Return the (x, y) coordinate for the center point of the cell that contains the specified text.  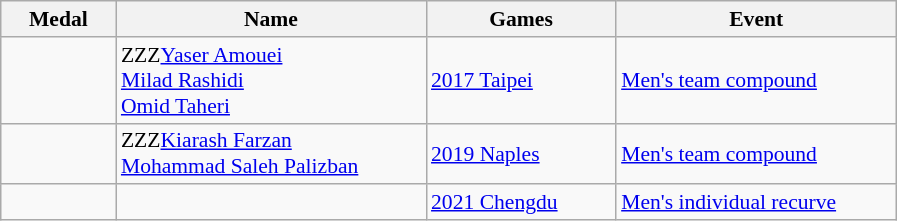
ZZZYaser AmoueiMilad RashidiOmid Taheri (271, 80)
Medal (58, 19)
2019 Naples (521, 154)
Men's individual recurve (756, 203)
ZZZKiarash FarzanMohammad Saleh Palizban (271, 154)
Name (271, 19)
Event (756, 19)
Games (521, 19)
2017 Taipei (521, 80)
2021 Chengdu (521, 203)
